Provide the (X, Y) coordinate of the cell's center where the given text is located.  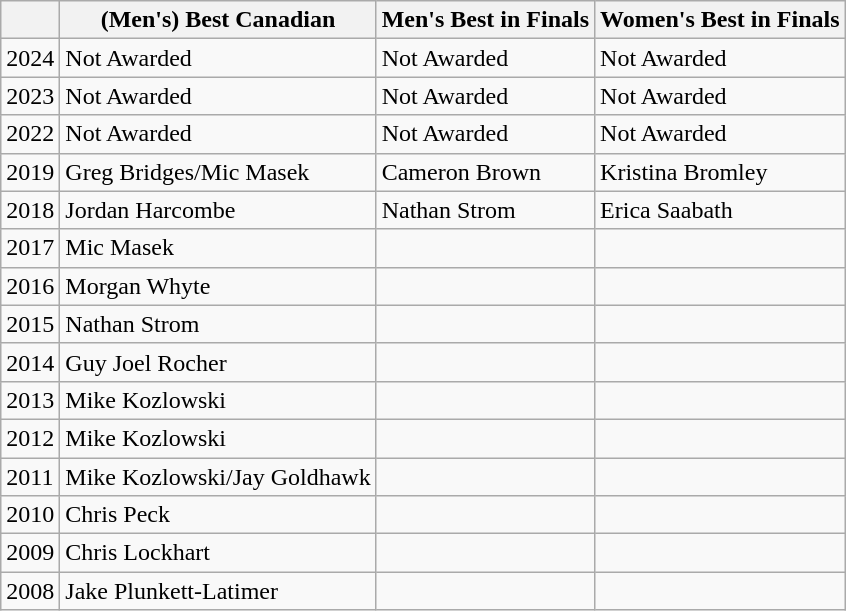
2015 (30, 324)
Erica Saabath (720, 210)
2023 (30, 96)
Jake Plunkett-Latimer (218, 591)
Men's Best in Finals (485, 20)
2019 (30, 172)
2017 (30, 248)
Greg Bridges/Mic Masek (218, 172)
Kristina Bromley (720, 172)
2008 (30, 591)
2009 (30, 553)
2022 (30, 134)
Morgan Whyte (218, 286)
Jordan Harcombe (218, 210)
Chris Peck (218, 515)
Cameron Brown (485, 172)
Women's Best in Finals (720, 20)
Mike Kozlowski/Jay Goldhawk (218, 477)
Mic Masek (218, 248)
2024 (30, 58)
2016 (30, 286)
2011 (30, 477)
2013 (30, 400)
Chris Lockhart (218, 553)
2014 (30, 362)
2018 (30, 210)
(Men's) Best Canadian (218, 20)
2010 (30, 515)
2012 (30, 438)
Guy Joel Rocher (218, 362)
